Determine the [X, Y] coordinate at the center of the cell enclosing the given text.  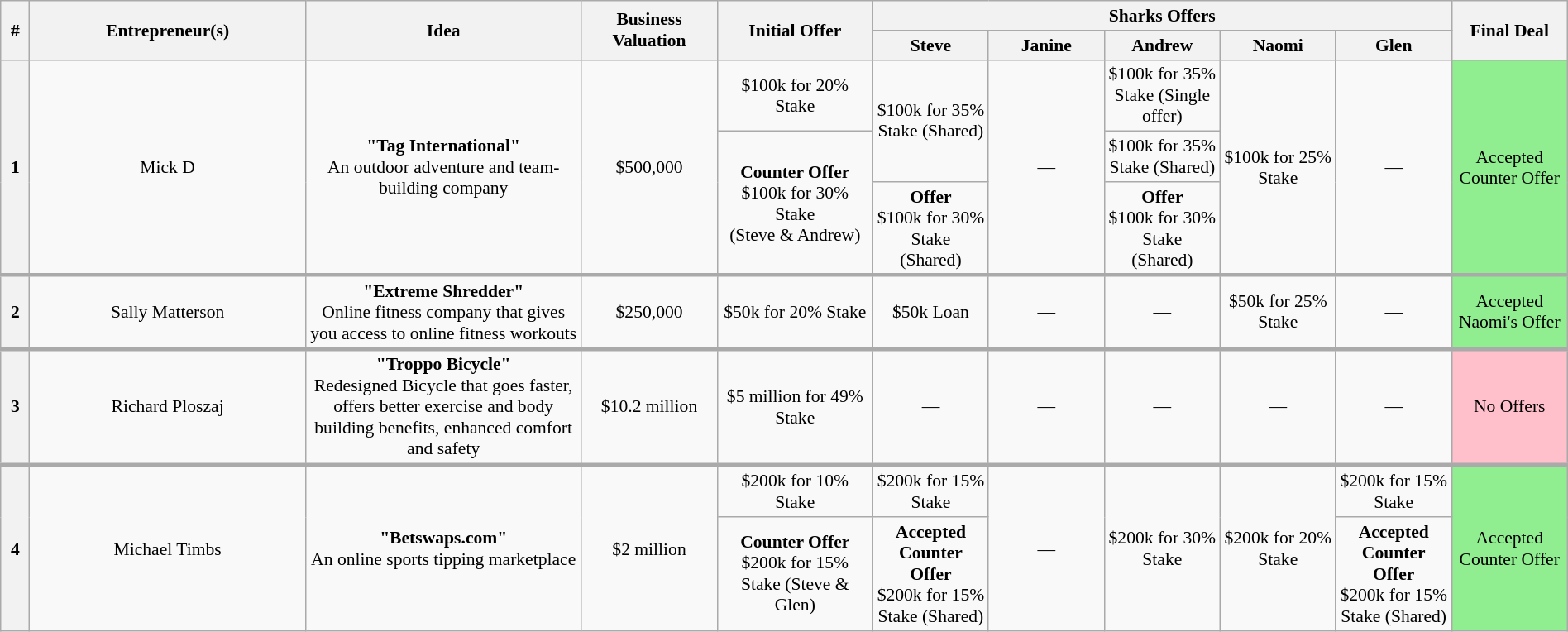
$200k for 10% Stake [795, 491]
Business Valuation [649, 30]
Richard Ploszaj [168, 407]
"Tag International" An outdoor adventure and team-building company [443, 167]
Sally Matterson [168, 312]
Mick D [168, 167]
# [15, 30]
$100k for 20% Stake [795, 96]
$100k for 25% Stake [1278, 167]
2 [15, 312]
No Offers [1509, 407]
$500,000 [649, 167]
Initial Offer [795, 30]
Entrepreneur(s) [168, 30]
$2 million [649, 548]
Idea [443, 30]
"Extreme Shredder" Online fitness company that gives you access to online fitness workouts [443, 312]
"Troppo Bicycle" Redesigned Bicycle that goes faster, offers better exercise and body building benefits, enhanced comfort and safety [443, 407]
"Betswaps.com" An online sports tipping marketplace [443, 548]
$50k for 20% Stake [795, 312]
Accepted Naomi's Offer [1509, 312]
Steve [930, 45]
Naomi [1278, 45]
$200k for 30% Stake [1162, 548]
Sharks Offers [1162, 16]
$10.2 million [649, 407]
4 [15, 548]
Counter Offer$200k for 15% Stake (Steve & Glen) [795, 574]
1 [15, 167]
$250,000 [649, 312]
$200k for 20% Stake [1278, 548]
Glen [1394, 45]
$50k Loan [930, 312]
Final Deal [1509, 30]
Janine [1046, 45]
$50k for 25% Stake [1278, 312]
Andrew [1162, 45]
Michael Timbs [168, 548]
Counter Offer$100k for 30% Stake(Steve & Andrew) [795, 203]
3 [15, 407]
$5 million for 49% Stake [795, 407]
$100k for 35% Stake (Single offer) [1162, 96]
